Determine the (X, Y) coordinate at the center of the cell enclosing the given text.  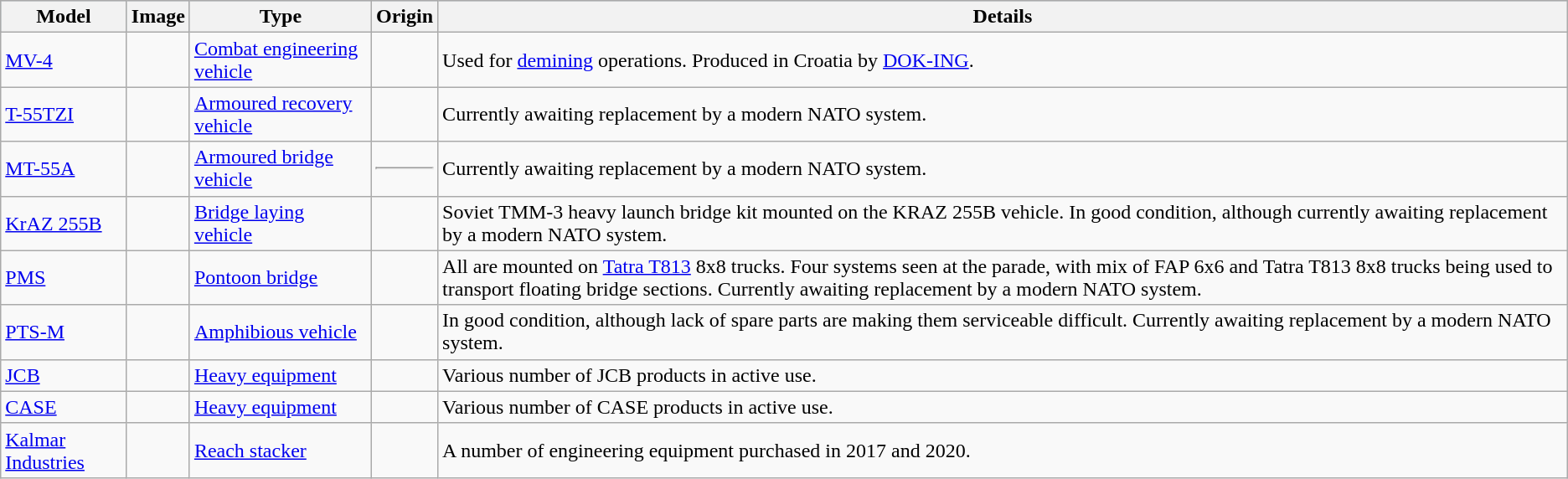
In good condition, although lack of spare parts are making them serviceable difficult. Currently awaiting replacement by a modern NATO system. (1003, 332)
Combat engineering vehicle (280, 60)
Origin (405, 17)
PMS (64, 278)
CASE (64, 407)
Various number of JCB products in active use. (1003, 375)
Type (280, 17)
Used for demining operations. Produced in Croatia by DOK-ING. (1003, 60)
T-55TZI (64, 114)
KrAZ 255B (64, 223)
PTS-M (64, 332)
Various number of CASE products in active use. (1003, 407)
Reach stacker (280, 451)
Armoured bridge vehicle (280, 169)
Amphibious vehicle (280, 332)
MV-4 (64, 60)
Details (1003, 17)
Bridge laying vehicle (280, 223)
Armoured recovery vehicle (280, 114)
MT-55A (64, 169)
A number of engineering equipment purchased in 2017 and 2020. (1003, 451)
Pontoon bridge (280, 278)
Model (64, 17)
Image (157, 17)
JCB (64, 375)
Kalmar Industries (64, 451)
